Capture the cell that displays the provided text and extract its (x, y) central coordinate. 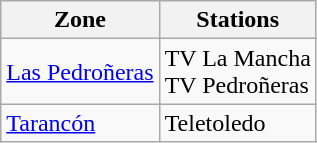
Las Pedroñeras (80, 72)
Tarancón (80, 123)
Zone (80, 20)
Stations (238, 20)
Teletoledo (238, 123)
TV La ManchaTV Pedroñeras (238, 72)
